From the cell containing the given text, extract its center point as [x, y] coordinate. 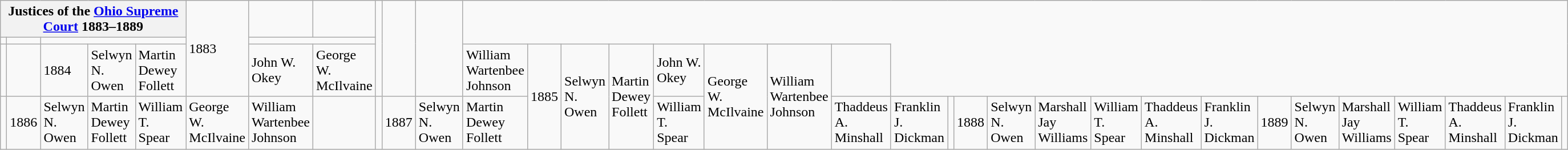
1888 [971, 123]
1883 [217, 48]
1884 [64, 70]
1886 [24, 123]
1889 [1275, 123]
1885 [544, 96]
1887 [398, 123]
Justices of the Ohio Supreme Court 1883–1889 [94, 19]
